Determine the [x, y] coordinate at the center of the cell enclosing the given text.  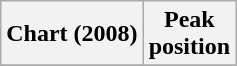
Chart (2008) [72, 34]
Peakposition [189, 34]
